Return [x, y] of the center of cell containing provided text 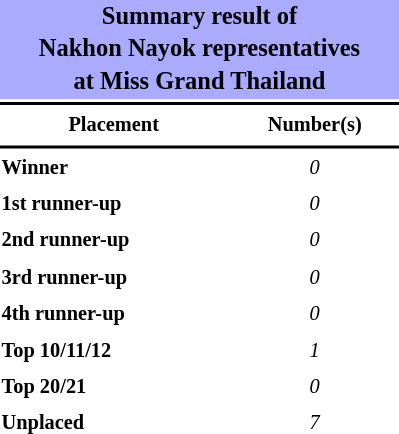
Summary result ofNakhon Nayok representativesat Miss Grand Thailand [200, 50]
4th runner-up [114, 314]
Number(s) [314, 125]
1 [314, 351]
Top 10/11/12 [114, 351]
Top 20/21 [114, 387]
1st runner-up [114, 204]
3rd runner-up [114, 278]
Placement [114, 125]
2nd runner-up [114, 241]
Winner [114, 168]
